Determine the (x, y) coordinate at the center of the cell enclosing the given text.  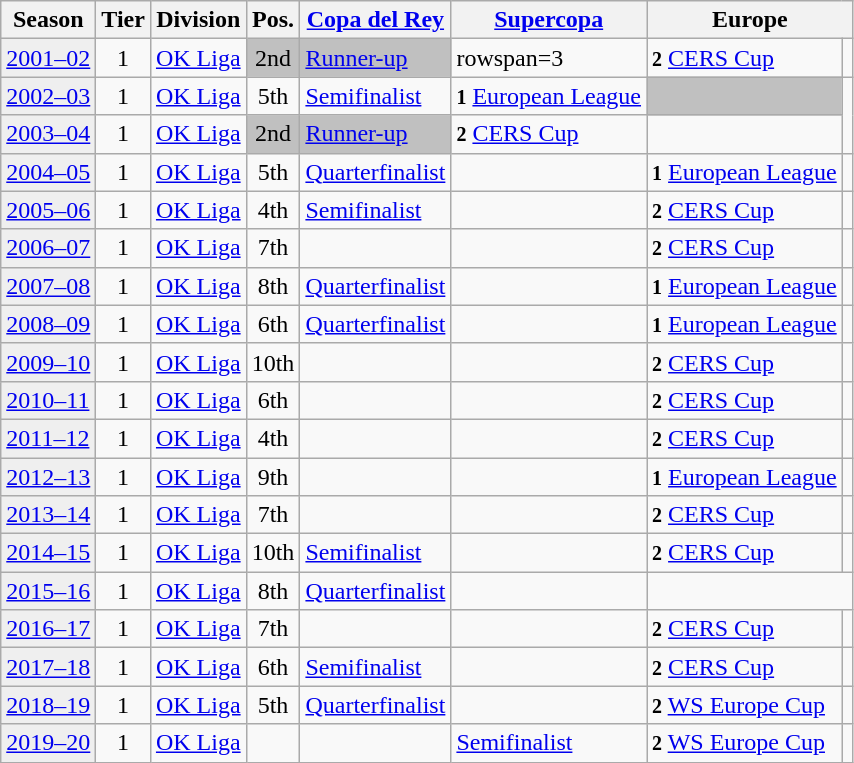
2002–03 (48, 96)
2017–18 (48, 667)
2015–16 (48, 591)
2006–07 (48, 248)
rowspan=3 (549, 58)
2012–13 (48, 477)
Supercopa (549, 20)
2010–11 (48, 400)
Europe (750, 20)
Division (198, 20)
Season (48, 20)
2005–06 (48, 210)
Copa del Rey (376, 20)
2007–08 (48, 286)
2009–10 (48, 362)
2019–20 (48, 743)
2011–12 (48, 438)
2013–14 (48, 515)
2018–19 (48, 705)
Pos. (273, 20)
2004–05 (48, 172)
2001–02 (48, 58)
2016–17 (48, 629)
9th (273, 477)
2003–04 (48, 134)
Tier (124, 20)
2008–09 (48, 324)
2014–15 (48, 553)
